Scan for the cell matching the given text and deliver its [x, y] coordinate at center. 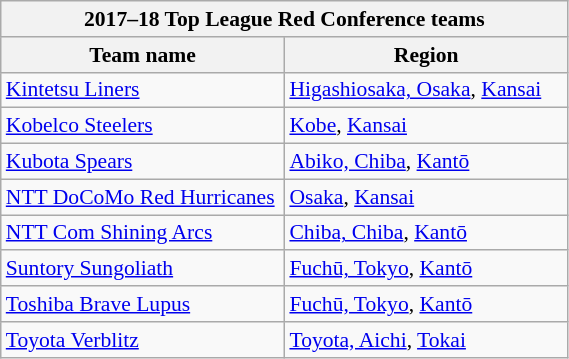
Region [426, 55]
Kubota Spears [143, 162]
Toyota, Aichi, Tokai [426, 340]
Higashiosaka, Osaka, Kansai [426, 90]
Team name [143, 55]
Chiba, Chiba, Kantō [426, 233]
Toshiba Brave Lupus [143, 304]
Kobe, Kansai [426, 126]
NTT Com Shining Arcs [143, 233]
2017–18 Top League Red Conference teams [284, 19]
Kintetsu Liners [143, 90]
Abiko, Chiba, Kantō [426, 162]
Kobelco Steelers [143, 126]
NTT DoCoMo Red Hurricanes [143, 197]
Toyota Verblitz [143, 340]
Suntory Sungoliath [143, 269]
Osaka, Kansai [426, 197]
